Return the (x, y) coordinate for the center point of the cell that contains the specified text.  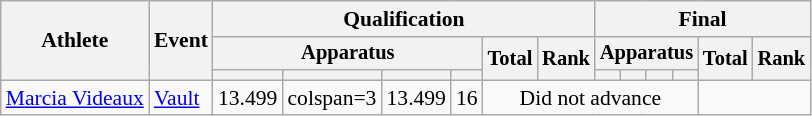
Marcia Videaux (75, 98)
Did not advance (590, 98)
Vault (181, 98)
colspan=3 (332, 98)
Event (181, 40)
16 (467, 98)
Athlete (75, 40)
Final (702, 19)
Qualification (404, 19)
